Extract the (X, Y) coordinate from the center of the cell holding the provided text.  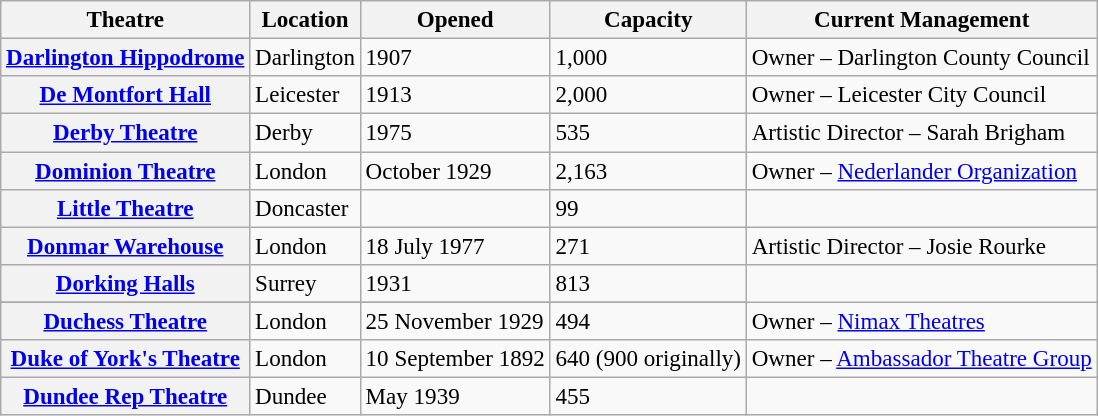
99 (648, 209)
535 (648, 133)
Doncaster (306, 209)
Dundee (306, 397)
2,163 (648, 171)
Theatre (126, 20)
494 (648, 322)
1931 (455, 284)
Current Management (922, 20)
Leicester (306, 95)
1907 (455, 58)
1,000 (648, 58)
Opened (455, 20)
Owner – Ambassador Theatre Group (922, 359)
Artistic Director – Sarah Brigham (922, 133)
Capacity (648, 20)
25 November 1929 (455, 322)
Duke of York's Theatre (126, 359)
1975 (455, 133)
Artistic Director – Josie Rourke (922, 246)
Darlington Hippodrome (126, 58)
Owner – Darlington County Council (922, 58)
640 (900 originally) (648, 359)
Duchess Theatre (126, 322)
Donmar Warehouse (126, 246)
813 (648, 284)
271 (648, 246)
2,000 (648, 95)
1913 (455, 95)
Surrey (306, 284)
Owner – Leicester City Council (922, 95)
10 September 1892 (455, 359)
18 July 1977 (455, 246)
455 (648, 397)
Dorking Halls (126, 284)
October 1929 (455, 171)
Dominion Theatre (126, 171)
Dundee Rep Theatre (126, 397)
Derby (306, 133)
Darlington (306, 58)
Owner – Nimax Theatres (922, 322)
De Montfort Hall (126, 95)
Derby Theatre (126, 133)
Owner – Nederlander Organization (922, 171)
Little Theatre (126, 209)
Location (306, 20)
May 1939 (455, 397)
